Pinpoint the cell where the given text exists, returning its (X, Y) midpoint coordinate. 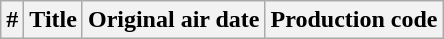
Production code (354, 20)
Original air date (174, 20)
# (12, 20)
Title (54, 20)
